Return (X, Y) of the center of cell containing provided text 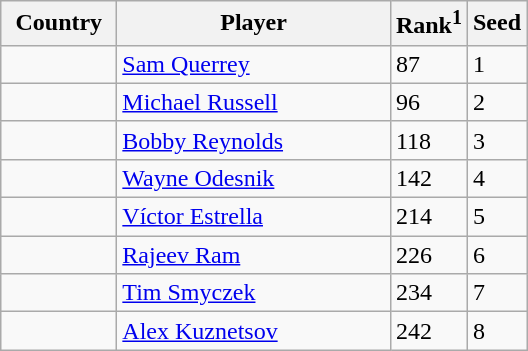
6 (496, 255)
Seed (496, 24)
3 (496, 140)
4 (496, 178)
Michael Russell (254, 102)
242 (428, 331)
Rajeev Ram (254, 255)
1 (496, 64)
Wayne Odesnik (254, 178)
8 (496, 331)
214 (428, 217)
Tim Smyczek (254, 293)
Víctor Estrella (254, 217)
118 (428, 140)
87 (428, 64)
Bobby Reynolds (254, 140)
142 (428, 178)
234 (428, 293)
2 (496, 102)
96 (428, 102)
226 (428, 255)
5 (496, 217)
Rank1 (428, 24)
7 (496, 293)
Player (254, 24)
Country (59, 24)
Sam Querrey (254, 64)
Alex Kuznetsov (254, 331)
